Scan for the cell matching the given text and deliver its [X, Y] coordinate at center. 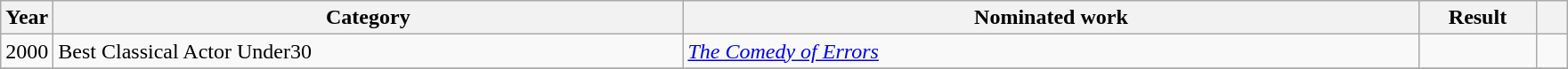
Result [1478, 18]
Category [369, 18]
Year [27, 18]
Best Classical Actor Under30 [369, 51]
Nominated work [1051, 18]
The Comedy of Errors [1051, 51]
2000 [27, 51]
